Locate the cell with the specified text and output its (X, Y) center coordinate. 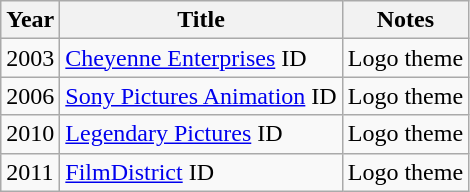
2010 (30, 134)
Legendary Pictures ID (201, 134)
Sony Pictures Animation ID (201, 96)
2006 (30, 96)
2003 (30, 58)
Notes (405, 20)
FilmDistrict ID (201, 172)
Year (30, 20)
Cheyenne Enterprises ID (201, 58)
Title (201, 20)
2011 (30, 172)
